Find where the given text appears and provide that cell's center as (x, y) coordinate. 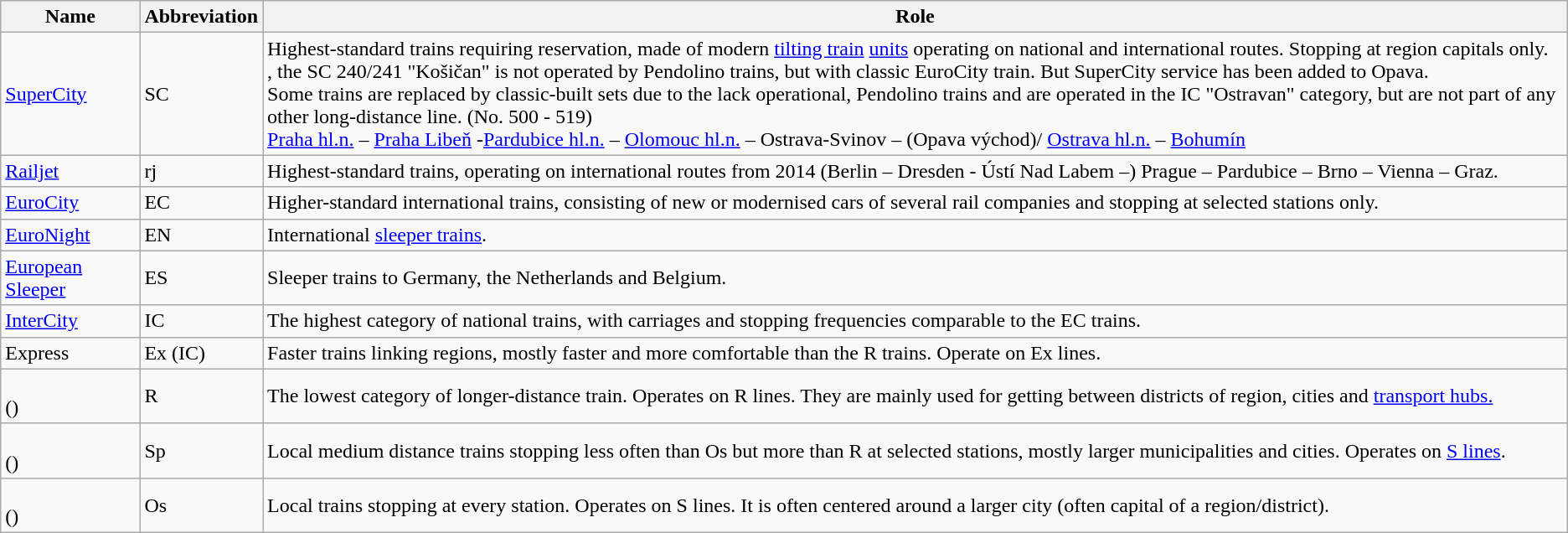
Sleeper trains to Germany, the Netherlands and Belgium. (916, 278)
InterCity (70, 321)
IC (201, 321)
Os (201, 505)
EN (201, 235)
International sleeper trains. (916, 235)
EC (201, 203)
The highest category of national trains, with carriages and stopping frequencies comparable to the EC trains. (916, 321)
ES (201, 278)
Abbreviation (201, 17)
Higher-standard international trains, consisting of new or modernised cars of several rail companies and stopping at selected stations only. (916, 203)
Sp (201, 451)
Express (70, 353)
Railjet (70, 171)
SC (201, 94)
Ex (IC) (201, 353)
Role (916, 17)
Highest-standard trains, operating on international routes from 2014 (Berlin – Dresden - Ústí Nad Labem –) Prague – Pardubice – Brno – Vienna – Graz. (916, 171)
European Sleeper (70, 278)
Faster trains linking regions, mostly faster and more comfortable than the R trains. Operate on Ex lines. (916, 353)
rj (201, 171)
R (201, 396)
Local trains stopping at every station. Operates on S lines. It is often centered around a larger city (often capital of a region/district). (916, 505)
EuroNight (70, 235)
EuroCity (70, 203)
SuperCity (70, 94)
Name (70, 17)
